Capture the cell that displays the provided text and extract its [X, Y] central coordinate. 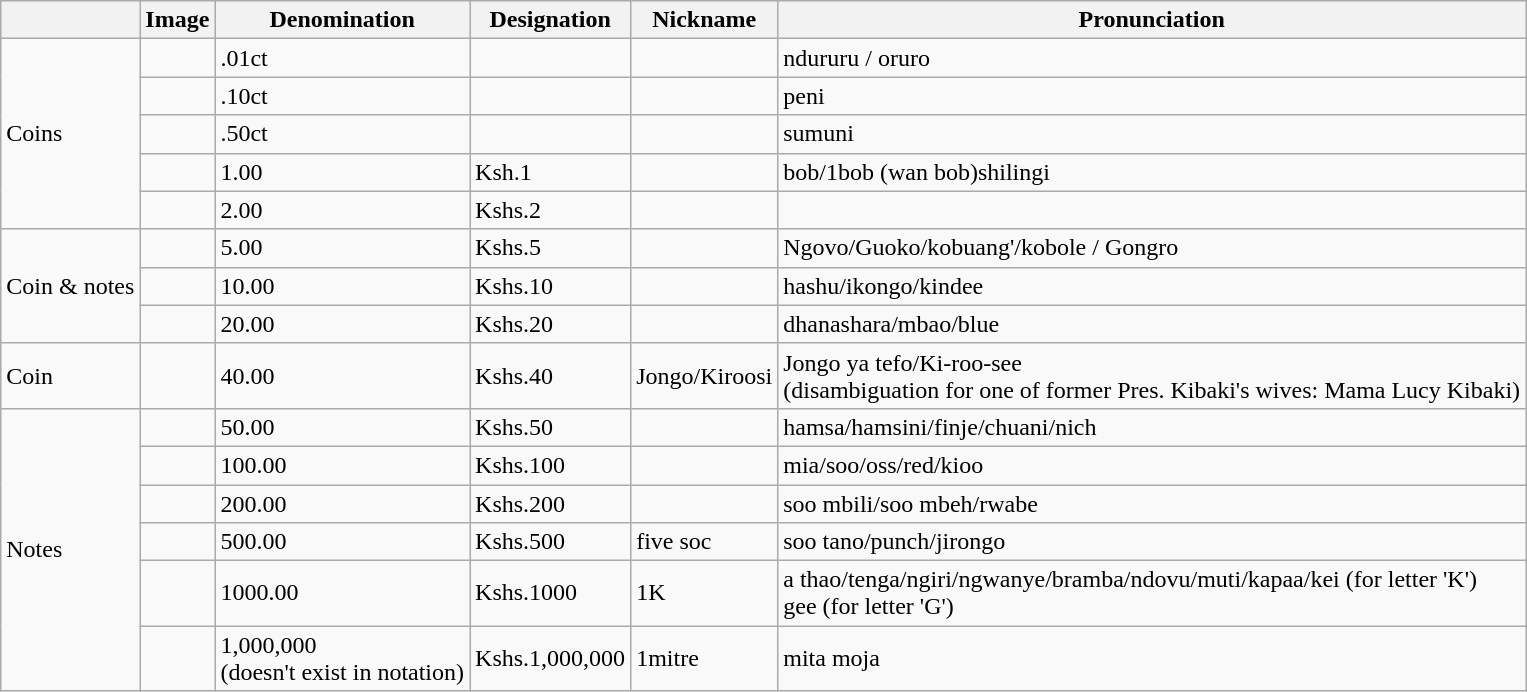
Designation [550, 20]
1.00 [342, 172]
500.00 [342, 542]
1000.00 [342, 594]
200.00 [342, 503]
5.00 [342, 248]
Kshs.20 [550, 324]
peni [1152, 96]
Kshs.100 [550, 465]
bob/1bob (wan bob)shilingi [1152, 172]
Kshs.5 [550, 248]
Jongo ya tefo/Ki-roo-see(disambiguation for one of former Pres. Kibaki's wives: Mama Lucy Kibaki) [1152, 376]
Jongo/Kiroosi [704, 376]
Kshs.200 [550, 503]
.50ct [342, 134]
five soc [704, 542]
Nickname [704, 20]
Kshs.1,000,000 [550, 658]
ndururu / oruro [1152, 58]
100.00 [342, 465]
sumuni [1152, 134]
2.00 [342, 210]
soo tano/punch/jirongo [1152, 542]
Kshs.10 [550, 286]
.10ct [342, 96]
mita moja [1152, 658]
50.00 [342, 427]
Kshs.2 [550, 210]
Denomination [342, 20]
Kshs.50 [550, 427]
Ngovo/Guoko/kobuang'/kobole / Gongro [1152, 248]
Notes [70, 549]
a thao/tenga/ngiri/ngwanye/bramba/ndovu/muti/kapaa/kei (for letter 'K')gee (for letter 'G') [1152, 594]
Pronunciation [1152, 20]
mia/soo/oss/red/kioo [1152, 465]
Ksh.1 [550, 172]
40.00 [342, 376]
Kshs.1000 [550, 594]
Coins [70, 134]
20.00 [342, 324]
hamsa/hamsini/finje/chuani/nich [1152, 427]
hashu/ikongo/kindee [1152, 286]
.01ct [342, 58]
soo mbili/soo mbeh/rwabe [1152, 503]
1,000,000(doesn't exist in notation) [342, 658]
10.00 [342, 286]
dhanashara/mbao/blue [1152, 324]
Coin & notes [70, 286]
1K [704, 594]
Coin [70, 376]
Image [178, 20]
Kshs.500 [550, 542]
1mitre [704, 658]
Kshs.40 [550, 376]
